Locate the cell with the specified text and output its [X, Y] center coordinate. 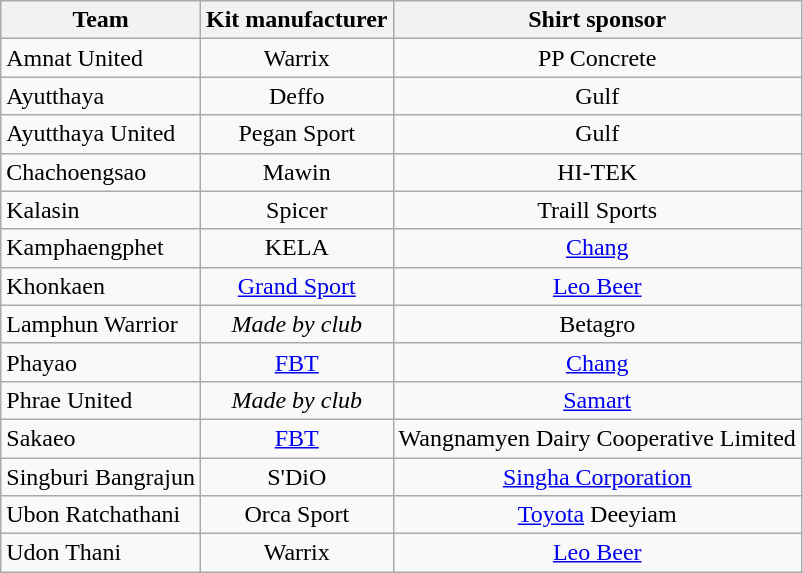
Samart [597, 400]
Grand Sport [296, 286]
Spicer [296, 210]
Udon Thani [101, 553]
Mawin [296, 172]
Singburi Bangrajun [101, 477]
KELA [296, 248]
Lamphun Warrior [101, 324]
Toyota Deeyiam [597, 515]
Shirt sponsor [597, 20]
Khonkaen [101, 286]
Amnat United [101, 58]
Orca Sport [296, 515]
Team [101, 20]
Singha Corporation [597, 477]
Traill Sports [597, 210]
Phrae United [101, 400]
Phayao [101, 362]
Ubon Ratchathani [101, 515]
Ayutthaya [101, 96]
Kamphaengphet [101, 248]
Betagro [597, 324]
HI-TEK [597, 172]
S'DiO [296, 477]
PP Concrete [597, 58]
Chachoengsao [101, 172]
Pegan Sport [296, 134]
Deffo [296, 96]
Sakaeo [101, 438]
Ayutthaya United [101, 134]
Kit manufacturer [296, 20]
Kalasin [101, 210]
Wangnamyen Dairy Cooperative Limited [597, 438]
